Find where the given text appears and provide that cell's center as (x, y) coordinate. 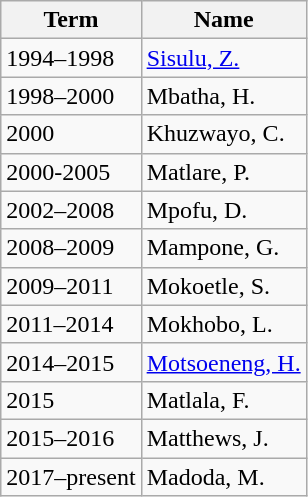
Mpofu, D. (224, 210)
1998–2000 (71, 96)
2017–present (71, 477)
Madoda, M. (224, 477)
Matlala, F. (224, 400)
2009–2011 (71, 286)
Mokhobo, L. (224, 324)
Motsoeneng, H. (224, 362)
Matlare, P. (224, 172)
Mbatha, H. (224, 96)
2015 (71, 400)
Mokoetle, S. (224, 286)
Matthews, J. (224, 438)
Khuzwayo, C. (224, 134)
2000 (71, 134)
2008–2009 (71, 248)
2002–2008 (71, 210)
2015–2016 (71, 438)
Mampone, G. (224, 248)
1994–1998 (71, 58)
Name (224, 20)
2011–2014 (71, 324)
2000-2005 (71, 172)
2014–2015 (71, 362)
Term (71, 20)
Sisulu, Z. (224, 58)
